Identify which cell holds the provided text, then report its (X, Y) central coordinate. 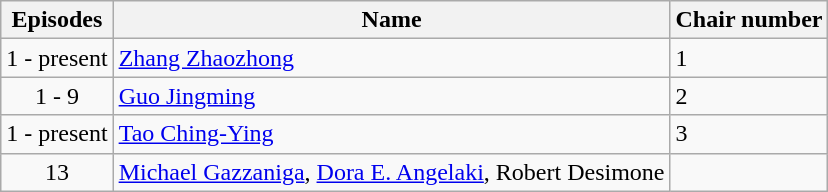
Episodes (57, 20)
Guo Jingming (392, 96)
13 (57, 172)
Tao Ching-Ying (392, 134)
2 (749, 96)
Name (392, 20)
1 (749, 58)
Chair number (749, 20)
Zhang Zhaozhong (392, 58)
3 (749, 134)
1 - 9 (57, 96)
Michael Gazzaniga, Dora E. Angelaki, Robert Desimone (392, 172)
